Detect which cell encompasses the target text, then output its [X, Y] center coordinate. 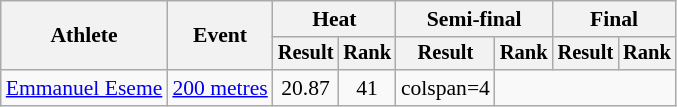
colspan=4 [446, 88]
Athlete [84, 36]
200 metres [220, 88]
Heat [334, 19]
Emmanuel Eseme [84, 88]
Final [614, 19]
Semi-final [474, 19]
20.87 [306, 88]
Event [220, 36]
41 [367, 88]
